Provide the [X, Y] coordinate of the cell's center where the given text is located.  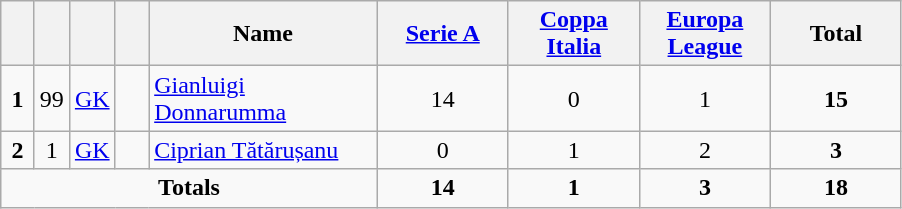
Serie A [442, 34]
15 [836, 98]
Totals [189, 188]
Ciprian Tătărușanu [264, 150]
18 [836, 188]
Name [264, 34]
Gianluigi Donnarumma [264, 98]
Europa League [704, 34]
Coppa Italia [574, 34]
99 [52, 98]
Total [836, 34]
